Pinpoint the cell where the given text exists, returning its [X, Y] midpoint coordinate. 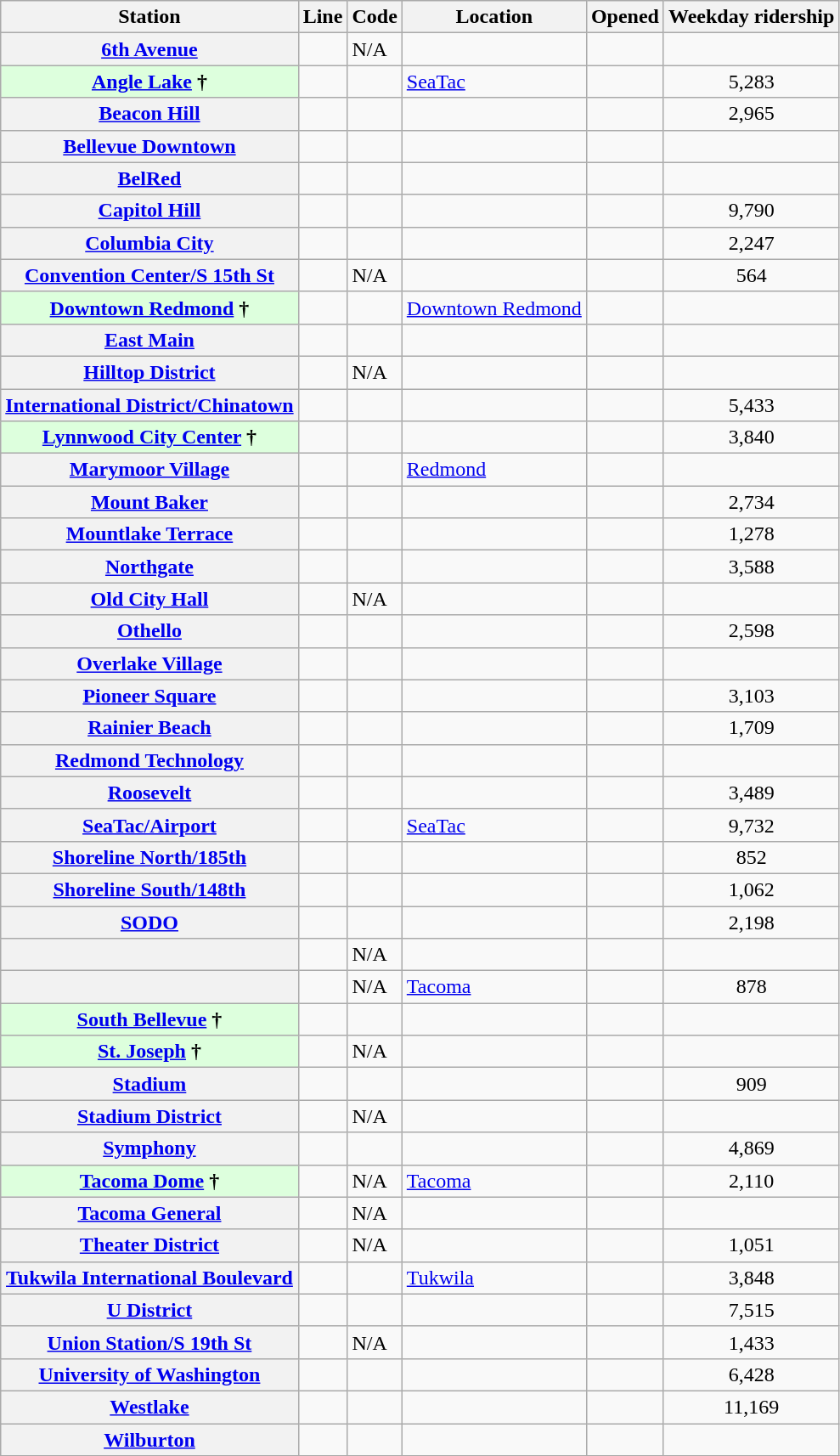
1,278 [751, 534]
Weekday ridership [751, 17]
11,169 [751, 1407]
3,489 [751, 793]
2,198 [751, 922]
Station [149, 17]
2,965 [751, 114]
Capitol Hill [149, 211]
Roosevelt [149, 793]
Rainier Beach [149, 728]
Marymoor Village [149, 470]
Stadium District [149, 1116]
Columbia City [149, 243]
9,732 [751, 825]
Hilltop District [149, 372]
Redmond [494, 470]
3,840 [751, 437]
Tacoma General [149, 1213]
Tacoma Dome † [149, 1181]
International District/Chinatown [149, 405]
1,062 [751, 889]
Opened [625, 17]
Mount Baker [149, 502]
1,051 [751, 1245]
Lynnwood City Center † [149, 437]
Wilburton [149, 1440]
Theater District [149, 1245]
6,428 [751, 1374]
Bellevue Downtown [149, 146]
5,283 [751, 82]
SODO [149, 922]
Downtown Redmond [494, 308]
Code [375, 17]
2,734 [751, 502]
Location [494, 17]
6th Avenue [149, 49]
Pioneer Square [149, 696]
Line [323, 17]
Redmond Technology [149, 760]
Stadium [149, 1084]
St. Joseph † [149, 1052]
2,598 [751, 631]
4,869 [751, 1148]
Beacon Hill [149, 114]
Overlake Village [149, 663]
BelRed [149, 178]
1,709 [751, 728]
2,247 [751, 243]
Symphony [149, 1148]
3,103 [751, 696]
Angle Lake † [149, 82]
Northgate [149, 567]
Old City Hall [149, 599]
1,433 [751, 1342]
Union Station/S 19th St [149, 1342]
University of Washington [149, 1374]
Othello [149, 631]
Shoreline North/185th [149, 857]
Tukwila [494, 1278]
3,848 [751, 1278]
852 [751, 857]
564 [751, 275]
Mountlake Terrace [149, 534]
South Bellevue † [149, 1019]
Downtown Redmond † [149, 308]
East Main [149, 340]
878 [751, 987]
Tukwila International Boulevard [149, 1278]
3,588 [751, 567]
5,433 [751, 405]
7,515 [751, 1310]
Convention Center/S 15th St [149, 275]
U District [149, 1310]
Shoreline South/148th [149, 889]
9,790 [751, 211]
2,110 [751, 1181]
Westlake [149, 1407]
909 [751, 1084]
SeaTac/Airport [149, 825]
